Detect which cell encompasses the target text, then output its [x, y] center coordinate. 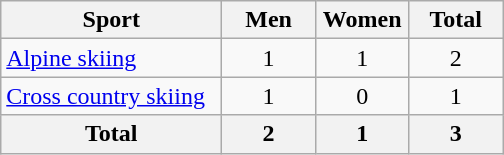
Cross country skiing [112, 96]
Alpine skiing [112, 58]
Sport [112, 20]
0 [362, 96]
Women [362, 20]
3 [456, 134]
Men [269, 20]
